Search for the cell housing the specified text and yield its [x, y] center coordinate. 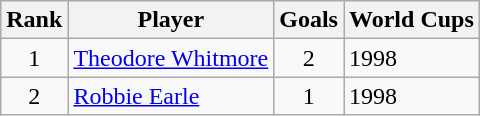
Theodore Whitmore [171, 58]
Player [171, 20]
World Cups [412, 20]
Robbie Earle [171, 96]
Goals [309, 20]
Rank [34, 20]
